For the text-containing cell, return its midpoint in [x, y] coordinate format. 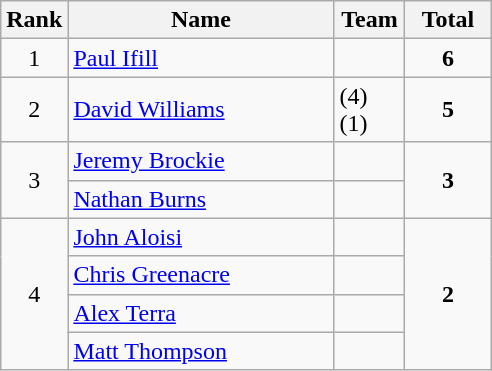
David Williams [201, 110]
Nathan Burns [201, 199]
Chris Greenacre [201, 275]
John Aloisi [201, 237]
Matt Thompson [201, 351]
6 [448, 58]
1 [34, 58]
5 [448, 110]
Paul Ifill [201, 58]
(4) (1) [370, 110]
Jeremy Brockie [201, 161]
Total [448, 20]
4 [34, 294]
Alex Terra [201, 313]
Name [201, 20]
Team [370, 20]
Rank [34, 20]
